Search for the cell housing the specified text and yield its (x, y) center coordinate. 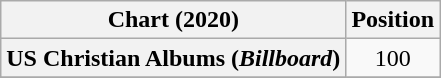
Position (393, 20)
Chart (2020) (174, 20)
100 (393, 58)
US Christian Albums (Billboard) (174, 58)
